Return (X, Y) of the center of cell containing provided text 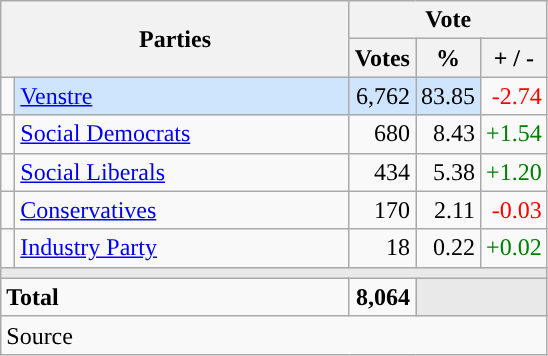
+1.54 (514, 134)
2.11 (448, 210)
170 (382, 210)
+ / - (514, 58)
434 (382, 172)
8,064 (382, 297)
Venstre (182, 96)
-0.03 (514, 210)
+0.02 (514, 248)
Votes (382, 58)
+1.20 (514, 172)
Parties (176, 39)
Source (274, 335)
83.85 (448, 96)
Social Democrats (182, 134)
680 (382, 134)
6,762 (382, 96)
% (448, 58)
Conservatives (182, 210)
Total (176, 297)
Vote (448, 20)
0.22 (448, 248)
8.43 (448, 134)
Social Liberals (182, 172)
Industry Party (182, 248)
18 (382, 248)
5.38 (448, 172)
-2.74 (514, 96)
